Return the (X, Y) coordinate for the center point of the cell that contains the specified text.  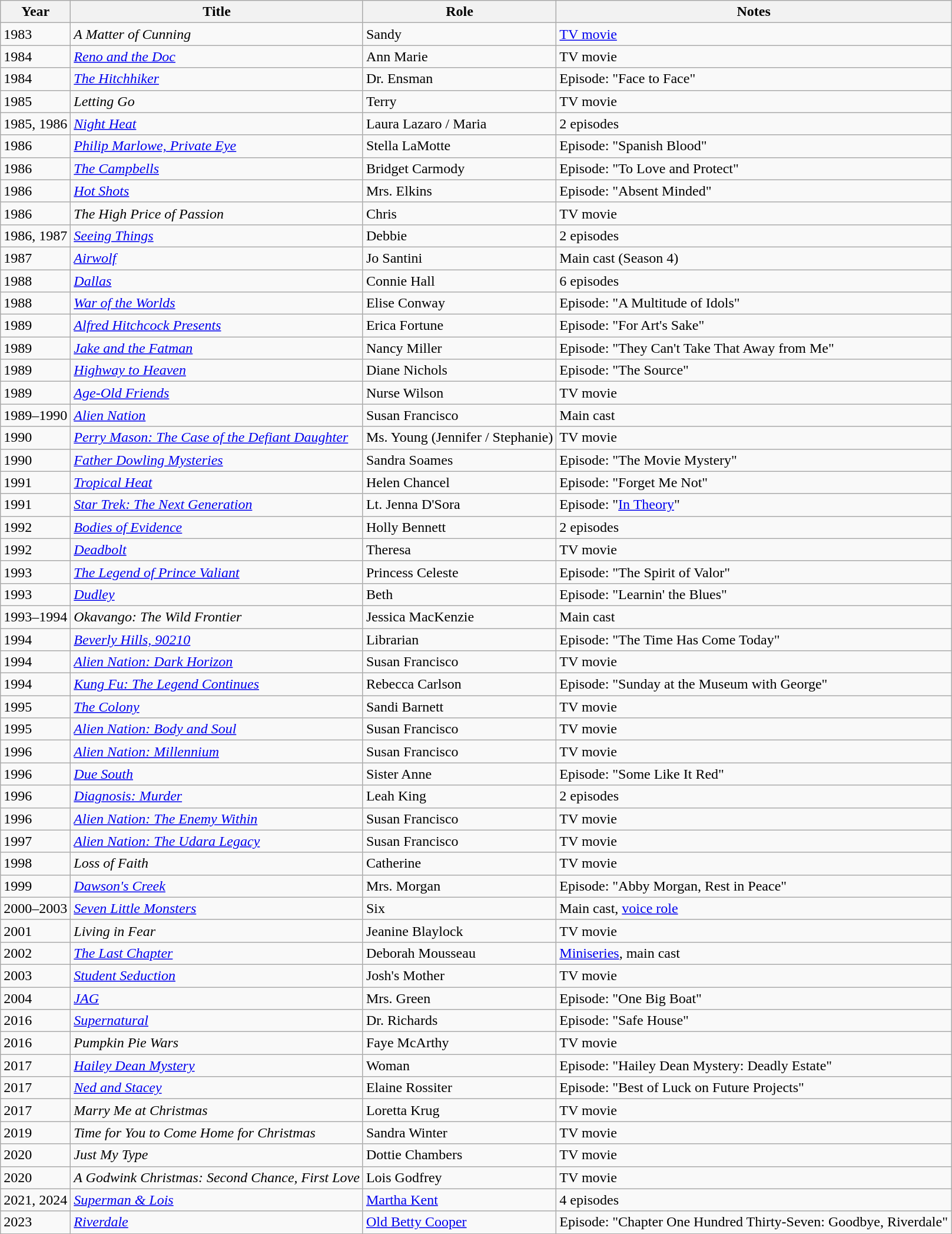
Just My Type (217, 1155)
1989–1990 (35, 415)
Connie Hall (459, 281)
Rebecca Carlson (459, 684)
Alien Nation: Millennium (217, 752)
Episode: "Best of Luck on Future Projects" (754, 1088)
Notes (754, 12)
Old Betty Cooper (459, 1222)
Hot Shots (217, 191)
Librarian (459, 639)
The High Price of Passion (217, 213)
Elise Conway (459, 303)
Catherine (459, 864)
Episode: "Hailey Dean Mystery: Deadly Estate" (754, 1066)
Alien Nation: Body and Soul (217, 729)
Elaine Rossiter (459, 1088)
Beverly Hills, 90210 (217, 639)
Episode: "One Big Boat" (754, 998)
Dr. Richards (459, 1021)
The Colony (217, 707)
Nancy Miller (459, 348)
Episode: "The Movie Mystery" (754, 460)
Letting Go (217, 101)
Jo Santini (459, 258)
Sandra Soames (459, 460)
Alien Nation: Dark Horizon (217, 662)
Riverdale (217, 1222)
Okavango: The Wild Frontier (217, 617)
A Matter of Cunning (217, 34)
Leah King (459, 796)
1993–1994 (35, 617)
Highway to Heaven (217, 370)
Hailey Dean Mystery (217, 1066)
Jessica MacKenzie (459, 617)
Nurse Wilson (459, 393)
Loretta Krug (459, 1110)
Title (217, 12)
War of the Worlds (217, 303)
Episode: "Abby Morgan, Rest in Peace" (754, 886)
Episode: "Forget Me Not" (754, 482)
Kung Fu: The Legend Continues (217, 684)
Episode: "Safe House" (754, 1021)
2021, 2024 (35, 1200)
Dottie Chambers (459, 1155)
Episode: "For Art's Sake" (754, 326)
Alfred Hitchcock Presents (217, 326)
Dallas (217, 281)
Living in Fear (217, 931)
A Godwink Christmas: Second Chance, First Love (217, 1177)
Age-Old Friends (217, 393)
Debbie (459, 236)
1987 (35, 258)
Tropical Heat (217, 482)
Father Dowling Mysteries (217, 460)
Main cast (Season 4) (754, 258)
Mrs. Elkins (459, 191)
1998 (35, 864)
Episode: "A Multitude of Idols" (754, 303)
Pumpkin Pie Wars (217, 1043)
Dudley (217, 594)
Laura Lazaro / Maria (459, 124)
Beth (459, 594)
Stella LaMotte (459, 146)
Episode: "Absent Minded" (754, 191)
Sandi Barnett (459, 707)
Mrs. Green (459, 998)
Diagnosis: Murder (217, 796)
Sister Anne (459, 774)
Episode: "The Spirit of Valor" (754, 572)
Sandra Winter (459, 1133)
2003 (35, 975)
Deadbolt (217, 550)
Episode: "Face to Face" (754, 79)
Jake and the Fatman (217, 348)
Main cast, voice role (754, 908)
Dr. Ensman (459, 79)
Woman (459, 1066)
Alien Nation: The Udara Legacy (217, 841)
Diane Nichols (459, 370)
2001 (35, 931)
2002 (35, 953)
Bodies of Evidence (217, 527)
Supernatural (217, 1021)
Ms. Young (Jennifer / Stephanie) (459, 438)
Theresa (459, 550)
1985, 1986 (35, 124)
Erica Fortune (459, 326)
Episode: "They Can't Take That Away from Me" (754, 348)
The Hitchhiker (217, 79)
Lt. Jenna D'Sora (459, 505)
1999 (35, 886)
Year (35, 12)
Episode: "To Love and Protect" (754, 168)
Due South (217, 774)
The Legend of Prince Valiant (217, 572)
Chris (459, 213)
Episode: "Some Like It Red" (754, 774)
Marry Me at Christmas (217, 1110)
Time for You to Come Home for Christmas (217, 1133)
Lois Godfrey (459, 1177)
Faye McArthy (459, 1043)
Episode: "The Time Has Come Today" (754, 639)
2023 (35, 1222)
Student Seduction (217, 975)
Night Heat (217, 124)
The Campbells (217, 168)
Alien Nation: The Enemy Within (217, 819)
Reno and the Doc (217, 57)
2019 (35, 1133)
Dawson's Creek (217, 886)
Episode: "In Theory" (754, 505)
Seven Little Monsters (217, 908)
1983 (35, 34)
Episode: "Sunday at the Museum with George" (754, 684)
Ann Marie (459, 57)
Deborah Mousseau (459, 953)
6 episodes (754, 281)
Josh's Mother (459, 975)
2004 (35, 998)
Philip Marlowe, Private Eye (217, 146)
Role (459, 12)
Helen Chancel (459, 482)
Sandy (459, 34)
Episode: "The Source" (754, 370)
Holly Bennett (459, 527)
Princess Celeste (459, 572)
Six (459, 908)
Episode: "Learnin' the Blues" (754, 594)
Episode: "Spanish Blood" (754, 146)
Episode: "Chapter One Hundred Thirty-Seven: Goodbye, Riverdale" (754, 1222)
4 episodes (754, 1200)
1986, 1987 (35, 236)
Airwolf (217, 258)
Terry (459, 101)
Alien Nation (217, 415)
1985 (35, 101)
Star Trek: The Next Generation (217, 505)
Miniseries, main cast (754, 953)
JAG (217, 998)
1997 (35, 841)
Superman & Lois (217, 1200)
Bridget Carmody (459, 168)
Martha Kent (459, 1200)
Mrs. Morgan (459, 886)
Loss of Faith (217, 864)
The Last Chapter (217, 953)
2000–2003 (35, 908)
Jeanine Blaylock (459, 931)
Seeing Things (217, 236)
Perry Mason: The Case of the Defiant Daughter (217, 438)
Ned and Stacey (217, 1088)
